Find where the given text appears and provide that cell's center as (X, Y) coordinate. 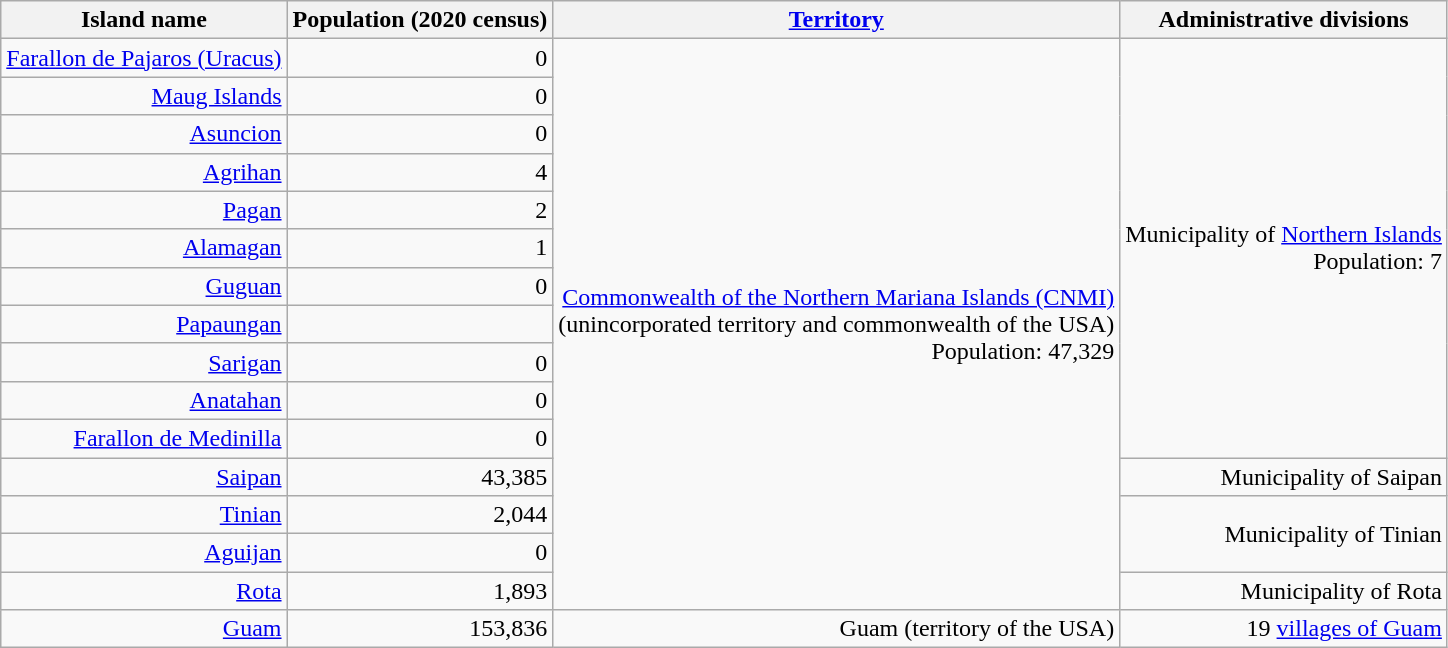
Pagan (144, 210)
Commonwealth of the Northern Mariana Islands (CNMI)(unincorporated territory and commonwealth of the USA)Population: 47,329 (836, 324)
Anatahan (144, 400)
Population (2020 census) (420, 20)
Municipality of Saipan (1284, 477)
153,836 (420, 629)
Municipality of Rota (1284, 591)
Sarigan (144, 362)
Territory (836, 20)
19 villages of Guam (1284, 629)
Aguijan (144, 553)
Papaungan (144, 324)
Municipality of Northern IslandsPopulation: 7 (1284, 248)
Agrihan (144, 172)
43,385 (420, 477)
Guam (territory of the USA) (836, 629)
2 (420, 210)
Maug Islands (144, 96)
2,044 (420, 515)
4 (420, 172)
Asuncion (144, 134)
Farallon de Pajaros (Uracus) (144, 58)
Guam (144, 629)
Municipality of Tinian (1284, 534)
1,893 (420, 591)
Saipan (144, 477)
Guguan (144, 286)
Rota (144, 591)
1 (420, 248)
Island name (144, 20)
Alamagan (144, 248)
Farallon de Medinilla (144, 438)
Administrative divisions (1284, 20)
Tinian (144, 515)
